Determine the (X, Y) coordinate at the center of the cell enclosing the given text.  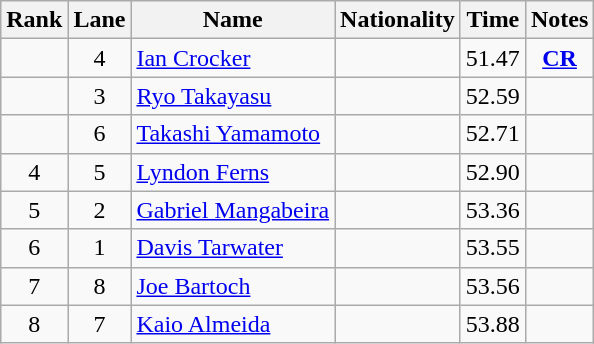
2 (100, 210)
53.55 (492, 248)
Joe Bartoch (233, 286)
Notes (559, 20)
52.59 (492, 96)
Ian Crocker (233, 58)
Davis Tarwater (233, 248)
53.88 (492, 324)
Rank (34, 20)
Nationality (398, 20)
52.71 (492, 134)
3 (100, 96)
1 (100, 248)
Name (233, 20)
53.56 (492, 286)
Lane (100, 20)
Lyndon Ferns (233, 172)
Time (492, 20)
Ryo Takayasu (233, 96)
52.90 (492, 172)
51.47 (492, 58)
CR (559, 58)
Takashi Yamamoto (233, 134)
53.36 (492, 210)
Gabriel Mangabeira (233, 210)
Kaio Almeida (233, 324)
